Find where the given text appears and provide that cell's center as [X, Y] coordinate. 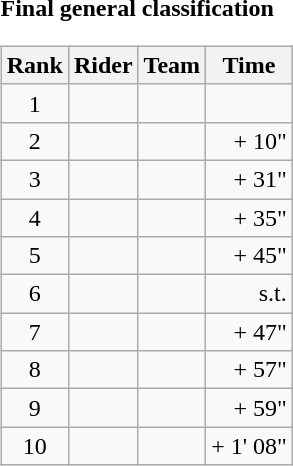
Team [172, 65]
3 [34, 179]
9 [34, 408]
s.t. [250, 294]
+ 57" [250, 370]
+ 31" [250, 179]
+ 59" [250, 408]
5 [34, 256]
6 [34, 294]
2 [34, 141]
4 [34, 217]
1 [34, 103]
Time [250, 65]
+ 35" [250, 217]
10 [34, 446]
8 [34, 370]
7 [34, 332]
Rider [103, 65]
Rank [34, 65]
+ 10" [250, 141]
+ 47" [250, 332]
+ 1' 08" [250, 446]
+ 45" [250, 256]
